Extract the [x, y] coordinate from the center of the cell holding the provided text.  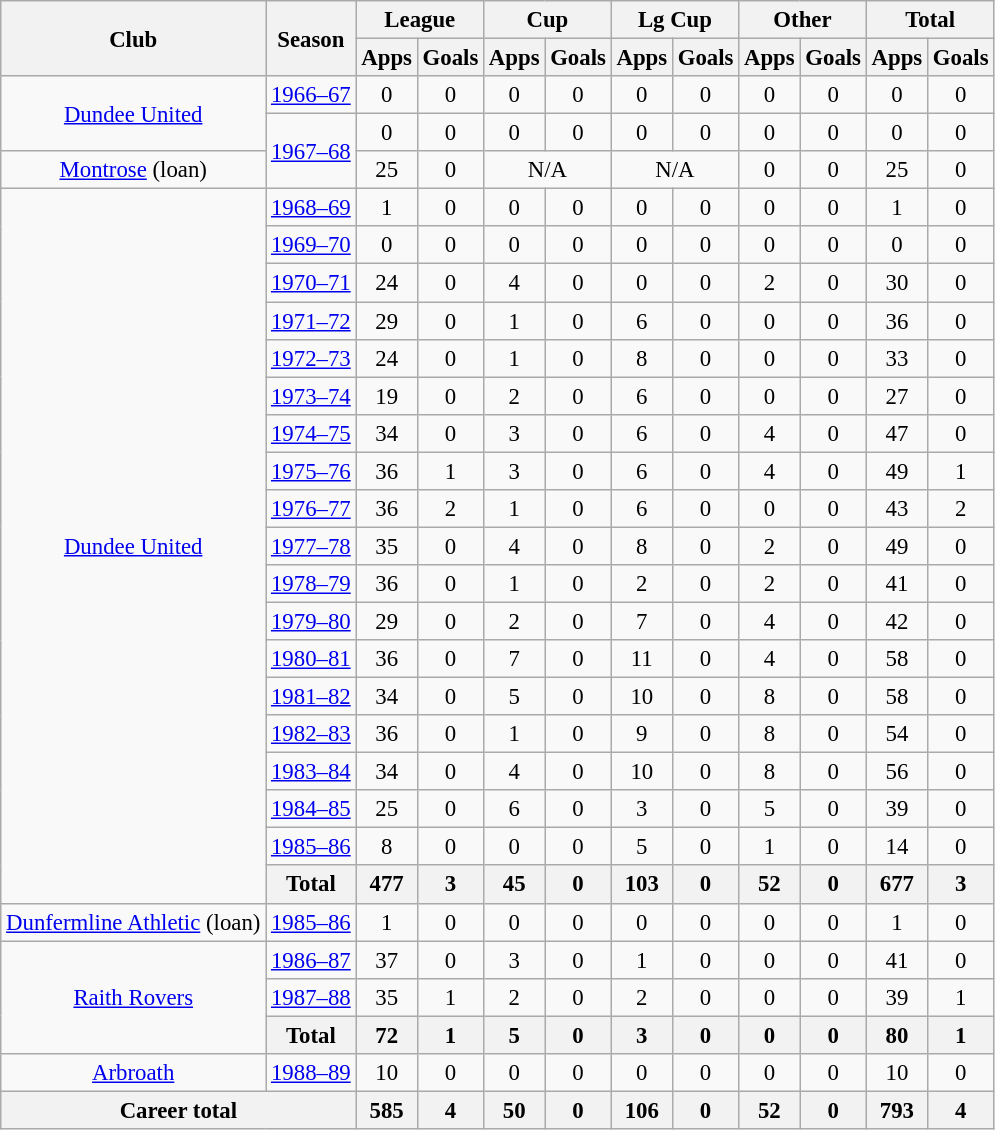
Montrose (loan) [134, 170]
1969–70 [311, 245]
42 [896, 621]
Arbroath [134, 1073]
1977–78 [311, 546]
Cup [548, 20]
30 [896, 283]
585 [386, 1110]
80 [896, 1035]
1979–80 [311, 621]
1978–79 [311, 584]
Raith Rovers [134, 998]
Dunfermline Athletic (loan) [134, 922]
1968–69 [311, 208]
1972–73 [311, 358]
33 [896, 358]
45 [514, 885]
1973–74 [311, 396]
47 [896, 433]
1984–85 [311, 809]
9 [642, 734]
56 [896, 772]
1983–84 [311, 772]
League [420, 20]
72 [386, 1035]
1981–82 [311, 697]
1966–67 [311, 95]
1976–77 [311, 509]
1975–76 [311, 471]
1986–87 [311, 960]
19 [386, 396]
103 [642, 885]
Other [803, 20]
1987–88 [311, 997]
54 [896, 734]
677 [896, 885]
793 [896, 1110]
37 [386, 960]
1971–72 [311, 321]
50 [514, 1110]
11 [642, 659]
477 [386, 885]
Club [134, 38]
27 [896, 396]
1982–83 [311, 734]
1988–89 [311, 1073]
Season [311, 38]
Career total [178, 1110]
1980–81 [311, 659]
14 [896, 847]
Lg Cup [675, 20]
1967–68 [311, 152]
43 [896, 509]
1974–75 [311, 433]
106 [642, 1110]
1970–71 [311, 283]
